Output the (x, y) coordinate of the center of the cell containing the given text.  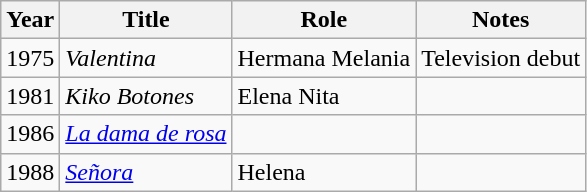
Helena (324, 172)
Elena Nita (324, 96)
Television debut (501, 58)
Señora (146, 172)
La dama de rosa (146, 134)
Valentina (146, 58)
Notes (501, 20)
Role (324, 20)
1975 (30, 58)
1986 (30, 134)
1988 (30, 172)
Hermana Melania (324, 58)
Year (30, 20)
Kiko Botones (146, 96)
Title (146, 20)
1981 (30, 96)
